Output the [X, Y] coordinate of the center of the cell containing the given text.  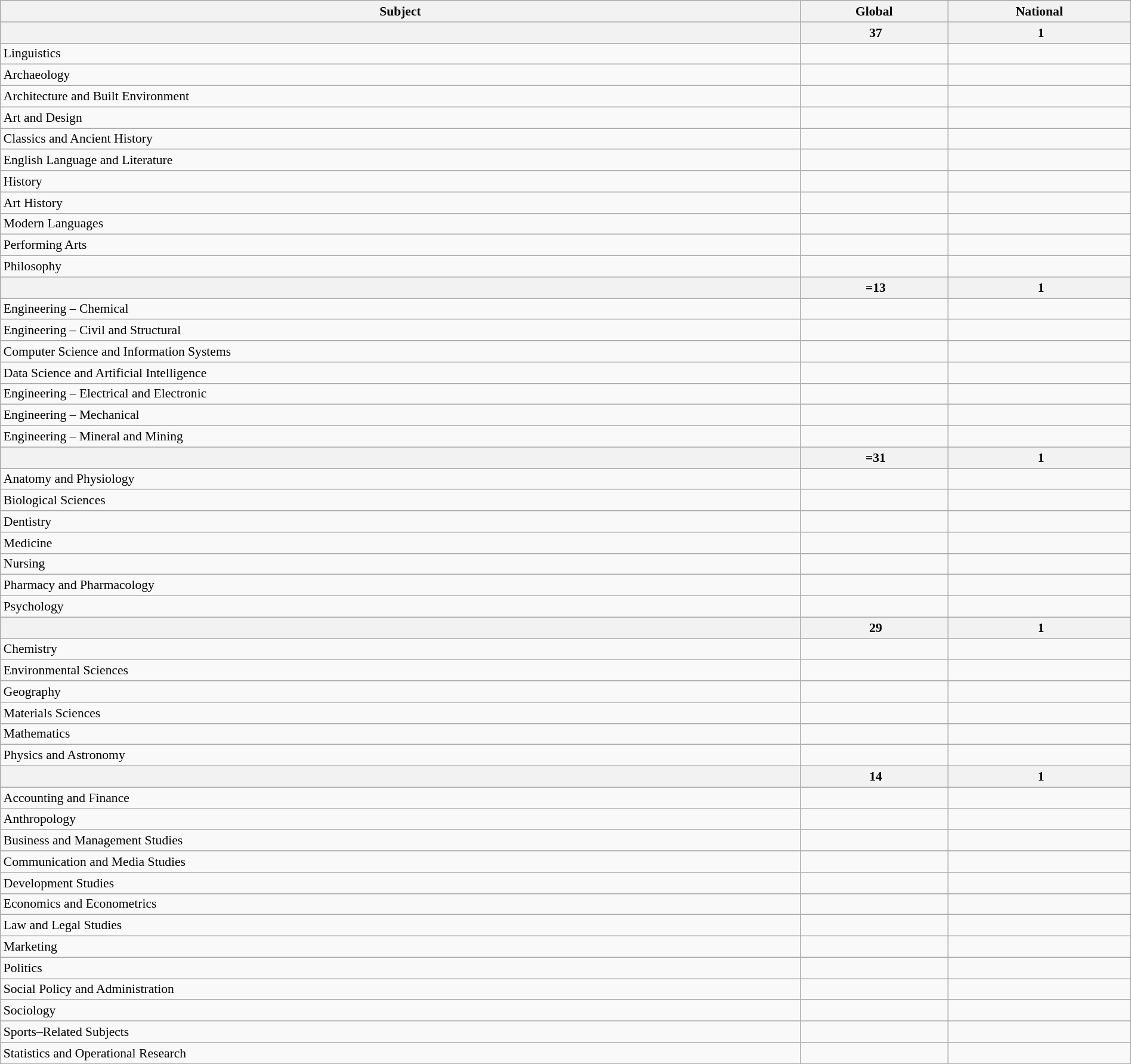
Art and Design [400, 118]
Biological Sciences [400, 501]
Politics [400, 968]
Social Policy and Administration [400, 989]
Sports–Related Subjects [400, 1032]
Environmental Sciences [400, 671]
Communication and Media Studies [400, 862]
Classics and Ancient History [400, 139]
Archaeology [400, 75]
Engineering – Electrical and Electronic [400, 394]
Art History [400, 203]
Engineering – Chemical [400, 309]
Global [874, 11]
14 [874, 777]
Nursing [400, 564]
Architecture and Built Environment [400, 97]
History [400, 181]
Dentistry [400, 522]
Development Studies [400, 883]
37 [874, 33]
Pharmacy and Pharmacology [400, 585]
Statistics and Operational Research [400, 1053]
=13 [874, 288]
Economics and Econometrics [400, 904]
29 [874, 628]
Accounting and Finance [400, 798]
Business and Management Studies [400, 841]
English Language and Literature [400, 161]
Anthropology [400, 819]
Data Science and Artificial Intelligence [400, 373]
Subject [400, 11]
Sociology [400, 1011]
Engineering – Mechanical [400, 415]
Geography [400, 692]
Engineering – Mineral and Mining [400, 437]
Mathematics [400, 734]
Law and Legal Studies [400, 926]
Anatomy and Physiology [400, 479]
Physics and Astronomy [400, 755]
Psychology [400, 607]
Engineering – Civil and Structural [400, 331]
Philosophy [400, 267]
Materials Sciences [400, 713]
Modern Languages [400, 224]
Chemistry [400, 649]
National [1039, 11]
=31 [874, 458]
Performing Arts [400, 245]
Marketing [400, 947]
Computer Science and Information Systems [400, 351]
Linguistics [400, 54]
Medicine [400, 543]
